Return the (X, Y) coordinate for the center point of the cell that contains the specified text.  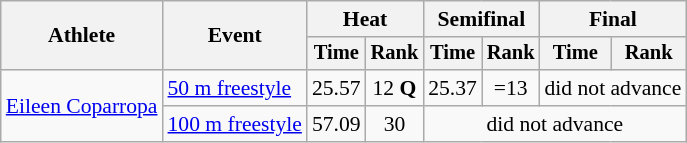
25.37 (452, 88)
25.57 (336, 88)
50 m freestyle (235, 88)
Heat (365, 19)
Event (235, 36)
30 (395, 124)
Athlete (82, 36)
Final (614, 19)
12 Q (395, 88)
Eileen Coparropa (82, 106)
100 m freestyle (235, 124)
Semifinal (481, 19)
57.09 (336, 124)
=13 (511, 88)
